Locate the cell with the specified text and output its (x, y) center coordinate. 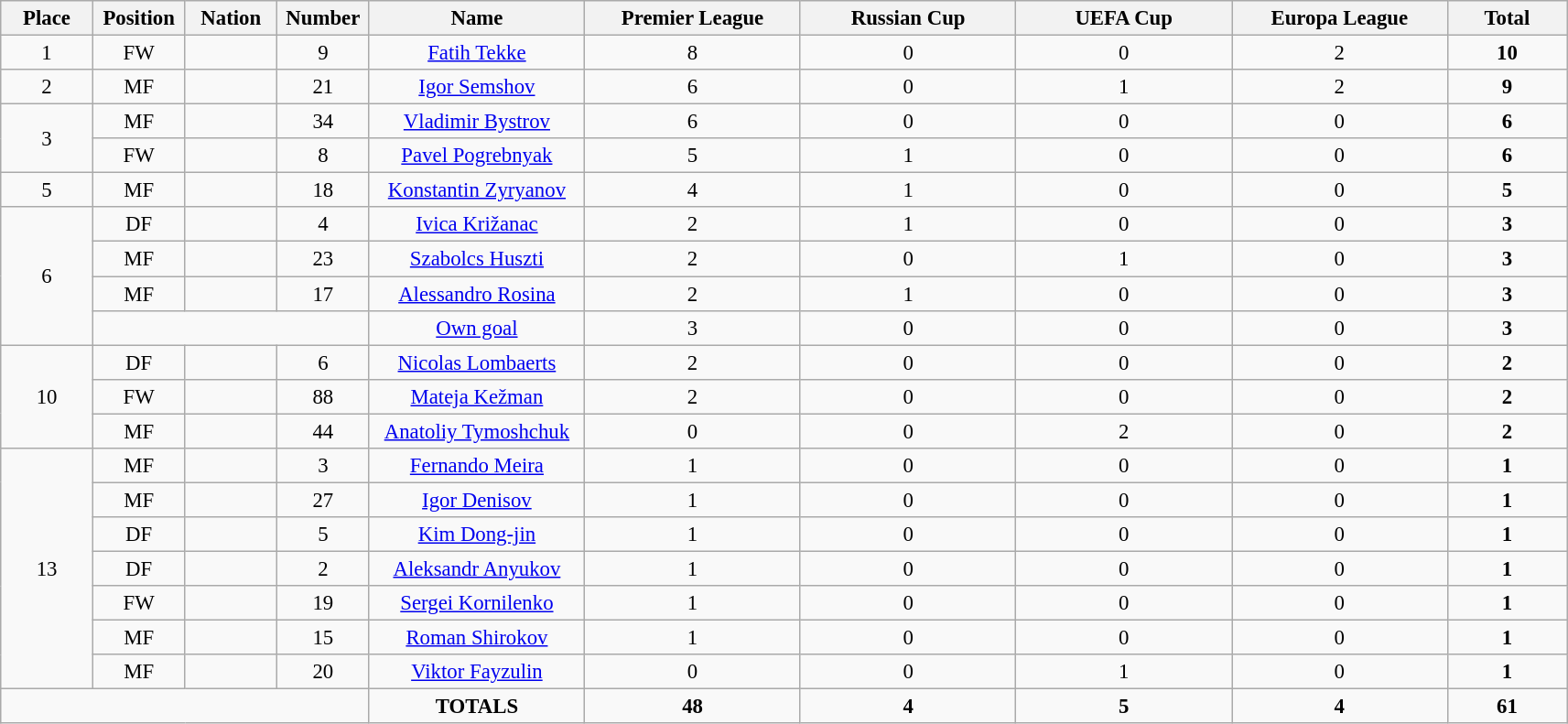
Nicolas Lombaerts (477, 362)
Sergei Kornilenko (477, 603)
61 (1507, 707)
Name (477, 18)
13 (48, 569)
21 (324, 87)
Konstantin Zyryanov (477, 190)
Russian Cup (908, 18)
Mateja Kežman (477, 396)
Place (48, 18)
17 (324, 294)
Nation (231, 18)
Number (324, 18)
48 (693, 707)
Own goal (477, 328)
Roman Shirokov (477, 638)
Europa League (1340, 18)
18 (324, 190)
19 (324, 603)
Igor Semshov (477, 87)
TOTALS (477, 707)
Ivica Križanac (477, 224)
20 (324, 672)
Kim Dong-jin (477, 535)
27 (324, 500)
44 (324, 431)
Aleksandr Anyukov (477, 568)
Total (1507, 18)
15 (324, 638)
Szabolcs Huszti (477, 259)
23 (324, 259)
Vladimir Bystrov (477, 122)
Anatoliy Tymoshchuk (477, 431)
Fatih Tekke (477, 53)
Viktor Fayzulin (477, 672)
Fernando Meira (477, 466)
UEFA Cup (1124, 18)
Premier League (693, 18)
Pavel Pogrebnyak (477, 156)
Alessandro Rosina (477, 294)
88 (324, 396)
34 (324, 122)
Igor Denisov (477, 500)
Position (139, 18)
